Pinpoint the cell where the given text exists, returning its [X, Y] midpoint coordinate. 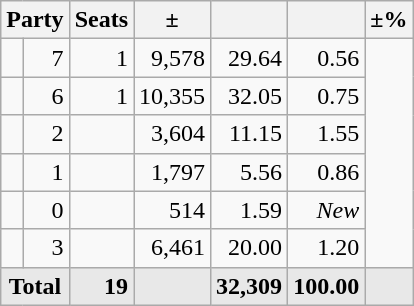
1.55 [326, 134]
1,797 [172, 172]
32.05 [250, 96]
3,604 [172, 134]
±% [389, 20]
5.56 [250, 172]
11.15 [250, 134]
Seats [101, 20]
32,309 [250, 286]
6,461 [172, 248]
9,578 [172, 58]
0 [46, 210]
Party [35, 20]
Total [35, 286]
1.59 [250, 210]
19 [101, 286]
3 [46, 248]
2 [46, 134]
100.00 [326, 286]
0.56 [326, 58]
6 [46, 96]
± [172, 20]
514 [172, 210]
0.75 [326, 96]
0.86 [326, 172]
New [326, 210]
7 [46, 58]
20.00 [250, 248]
1.20 [326, 248]
10,355 [172, 96]
29.64 [250, 58]
